Identify which cell holds the provided text, then report its [x, y] central coordinate. 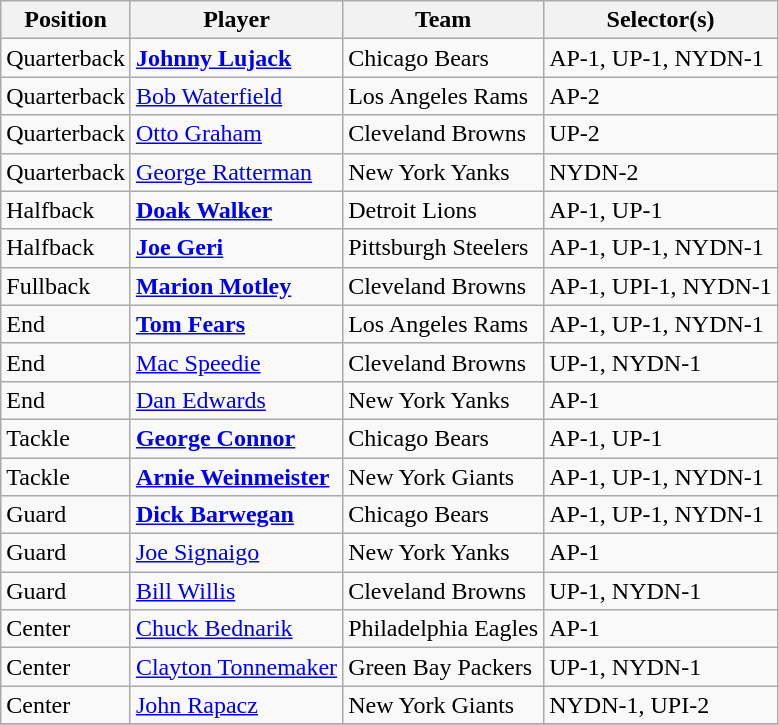
George Connor [236, 438]
Joe Geri [236, 248]
Doak Walker [236, 210]
Joe Signaigo [236, 553]
Marion Motley [236, 286]
Dick Barwegan [236, 515]
Tom Fears [236, 324]
Green Bay Packers [444, 667]
Arnie Weinmeister [236, 477]
Bill Willis [236, 591]
NYDN-1, UPI-2 [661, 705]
Selector(s) [661, 20]
Position [66, 20]
Player [236, 20]
Team [444, 20]
Pittsburgh Steelers [444, 248]
Fullback [66, 286]
Johnny Lujack [236, 58]
NYDN-2 [661, 172]
Detroit Lions [444, 210]
UP-2 [661, 134]
Otto Graham [236, 134]
Mac Speedie [236, 362]
Philadelphia Eagles [444, 629]
George Ratterman [236, 172]
John Rapacz [236, 705]
Clayton Tonnemaker [236, 667]
AP-2 [661, 96]
Bob Waterfield [236, 96]
Chuck Bednarik [236, 629]
AP-1, UPI-1, NYDN-1 [661, 286]
Dan Edwards [236, 400]
